Return the (x, y) coordinate for the center point of the cell that contains the specified text.  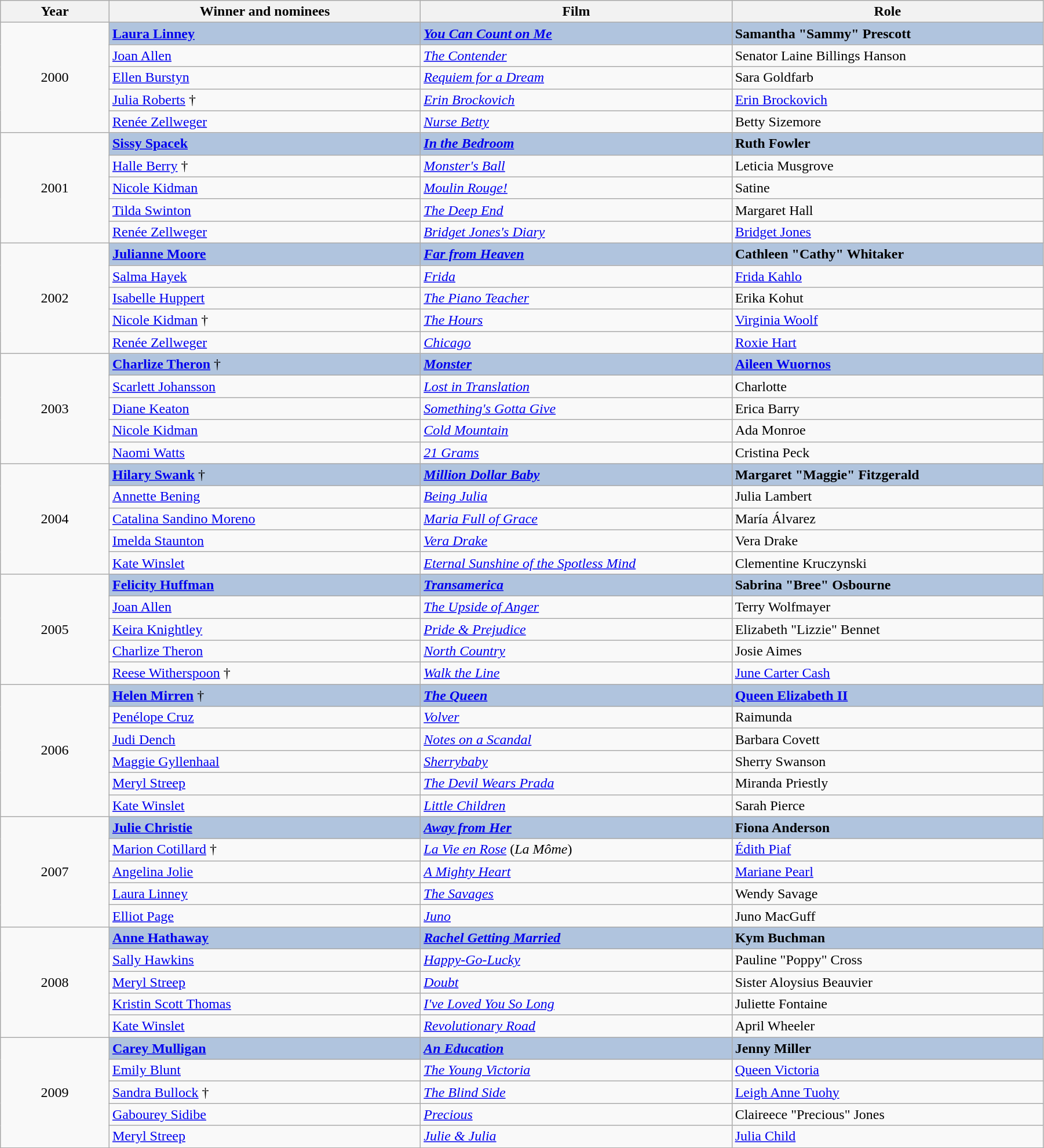
Tilda Swinton (264, 210)
I've Loved You So Long (576, 1004)
Jenny Miller (888, 1048)
Juno (576, 916)
Édith Piaf (888, 850)
Julia Child (888, 1136)
Sabrina "Bree" Osbourne (888, 585)
Raimunda (888, 717)
Julianne Moore (264, 254)
Samantha "Sammy" Prescott (888, 34)
Felicity Huffman (264, 585)
Million Dollar Baby (576, 475)
Maria Full of Grace (576, 519)
Aileen Wuornos (888, 365)
2000 (55, 78)
The Hours (576, 320)
Queen Elizabeth II (888, 695)
Nicole Kidman † (264, 320)
The Devil Wears Prada (576, 783)
Miranda Priestly (888, 783)
Gabourey Sidibe (264, 1114)
Cristina Peck (888, 453)
Juno MacGuff (888, 916)
Frida Kahlo (888, 276)
Sandra Bullock † (264, 1092)
Wendy Savage (888, 894)
The Upside of Anger (576, 607)
A Mighty Heart (576, 872)
Bridget Jones (888, 232)
The Contender (576, 56)
Margaret "Maggie" Fitzgerald (888, 475)
Nurse Betty (576, 122)
Julia Roberts † (264, 100)
Erika Kohut (888, 298)
June Carter Cash (888, 673)
Queen Victoria (888, 1070)
Barbara Covett (888, 739)
La Vie en Rose (La Môme) (576, 850)
Little Children (576, 806)
Imelda Staunton (264, 541)
Precious (576, 1114)
Keira Knightley (264, 629)
Angelina Jolie (264, 872)
In the Bedroom (576, 144)
Margaret Hall (888, 210)
Sara Goldfarb (888, 78)
The Queen (576, 695)
Elizabeth "Lizzie" Bennet (888, 629)
Sissy Spacek (264, 144)
Requiem for a Dream (576, 78)
2005 (55, 629)
Charlize Theron (264, 651)
Clementine Kruczynski (888, 563)
The Deep End (576, 210)
Sister Aloysius Beauvier (888, 982)
Charlize Theron † (264, 365)
Terry Wolfmayer (888, 607)
Erica Barry (888, 409)
Frida (576, 276)
Elliot Page (264, 916)
Carey Mulligan (264, 1048)
Something's Gotta Give (576, 409)
Monster (576, 365)
Winner and nominees (264, 12)
Monster's Ball (576, 166)
Away from Her (576, 828)
Satine (888, 188)
Role (888, 12)
Julie Christie (264, 828)
2004 (55, 519)
Kym Buchman (888, 938)
Julia Lambert (888, 497)
Film (576, 12)
An Education (576, 1048)
Sally Hawkins (264, 960)
Naomi Watts (264, 453)
Rachel Getting Married (576, 938)
2003 (55, 409)
Cathleen "Cathy" Whitaker (888, 254)
Josie Aimes (888, 651)
Happy-Go-Lucky (576, 960)
Julie & Julia (576, 1136)
The Piano Teacher (576, 298)
Being Julia (576, 497)
Ruth Fowler (888, 144)
2008 (55, 982)
2002 (55, 298)
Catalina Sandino Moreno (264, 519)
Anne Hathaway (264, 938)
Juliette Fontaine (888, 1004)
The Young Victoria (576, 1070)
2007 (55, 872)
2009 (55, 1092)
2001 (55, 188)
Sherrybaby (576, 761)
Kristin Scott Thomas (264, 1004)
Mariane Pearl (888, 872)
Doubt (576, 982)
Helen Mirren † (264, 695)
21 Grams (576, 453)
Penélope Cruz (264, 717)
Volver (576, 717)
Fiona Anderson (888, 828)
Year (55, 12)
Marion Cotillard † (264, 850)
Revolutionary Road (576, 1026)
Bridget Jones's Diary (576, 232)
Ada Monroe (888, 431)
Far from Heaven (576, 254)
The Blind Side (576, 1092)
Walk the Line (576, 673)
Senator Laine Billings Hanson (888, 56)
Emily Blunt (264, 1070)
Notes on a Scandal (576, 739)
The Savages (576, 894)
Charlotte (888, 387)
Sarah Pierce (888, 806)
Betty Sizemore (888, 122)
Isabelle Huppert (264, 298)
Reese Witherspoon † (264, 673)
Chicago (576, 342)
Moulin Rouge! (576, 188)
Leticia Musgrove (888, 166)
Leigh Anne Tuohy (888, 1092)
Cold Mountain (576, 431)
April Wheeler (888, 1026)
Virginia Woolf (888, 320)
Judi Dench (264, 739)
Claireece "Precious" Jones (888, 1114)
Scarlett Johansson (264, 387)
Pride & Prejudice (576, 629)
Ellen Burstyn (264, 78)
Hilary Swank † (264, 475)
Transamerica (576, 585)
Salma Hayek (264, 276)
Eternal Sunshine of the Spotless Mind (576, 563)
Annette Bening (264, 497)
Sherry Swanson (888, 761)
Pauline "Poppy" Cross (888, 960)
2006 (55, 750)
Roxie Hart (888, 342)
Lost in Translation (576, 387)
You Can Count on Me (576, 34)
María Álvarez (888, 519)
Maggie Gyllenhaal (264, 761)
North Country (576, 651)
Halle Berry † (264, 166)
Diane Keaton (264, 409)
